Detect which cell encompasses the target text, then output its [x, y] center coordinate. 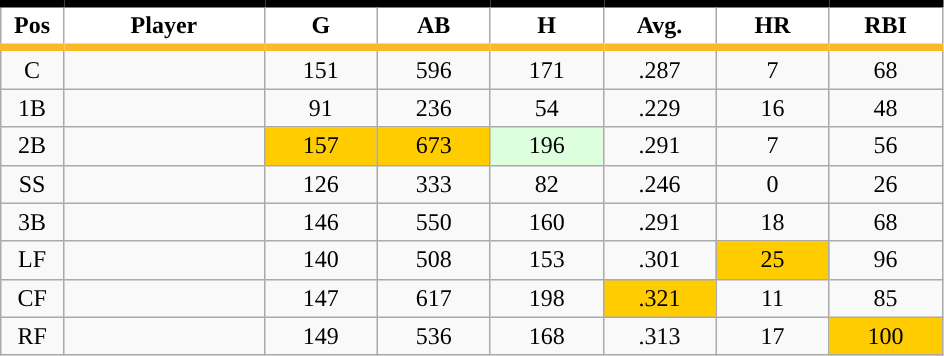
48 [886, 108]
151 [320, 68]
85 [886, 298]
HR [772, 26]
.229 [660, 108]
Avg. [660, 26]
673 [434, 146]
SS [32, 184]
25 [772, 260]
617 [434, 298]
149 [320, 336]
C [32, 68]
96 [886, 260]
RBI [886, 26]
196 [546, 146]
.246 [660, 184]
16 [772, 108]
56 [886, 146]
2B [32, 146]
508 [434, 260]
160 [546, 222]
.321 [660, 298]
17 [772, 336]
54 [546, 108]
140 [320, 260]
157 [320, 146]
596 [434, 68]
550 [434, 222]
126 [320, 184]
11 [772, 298]
100 [886, 336]
236 [434, 108]
171 [546, 68]
26 [886, 184]
536 [434, 336]
18 [772, 222]
G [320, 26]
H [546, 26]
1B [32, 108]
.301 [660, 260]
LF [32, 260]
82 [546, 184]
Pos [32, 26]
333 [434, 184]
.287 [660, 68]
RF [32, 336]
146 [320, 222]
CF [32, 298]
Player [164, 26]
147 [320, 298]
198 [546, 298]
0 [772, 184]
168 [546, 336]
91 [320, 108]
153 [546, 260]
.313 [660, 336]
3B [32, 222]
AB [434, 26]
